Capture the cell that displays the provided text and extract its [X, Y] central coordinate. 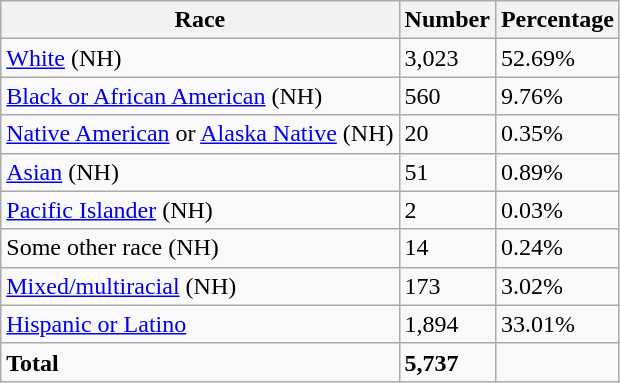
Asian (NH) [200, 172]
Some other race (NH) [200, 248]
Mixed/multiracial (NH) [200, 286]
1,894 [447, 324]
Race [200, 20]
Pacific Islander (NH) [200, 210]
0.03% [557, 210]
0.35% [557, 134]
Black or African American (NH) [200, 96]
52.69% [557, 58]
Percentage [557, 20]
14 [447, 248]
173 [447, 286]
9.76% [557, 96]
Native American or Alaska Native (NH) [200, 134]
3,023 [447, 58]
5,737 [447, 362]
51 [447, 172]
Hispanic or Latino [200, 324]
Total [200, 362]
White (NH) [200, 58]
20 [447, 134]
3.02% [557, 286]
2 [447, 210]
560 [447, 96]
0.89% [557, 172]
0.24% [557, 248]
33.01% [557, 324]
Number [447, 20]
